Search for the cell housing the specified text and yield its [X, Y] center coordinate. 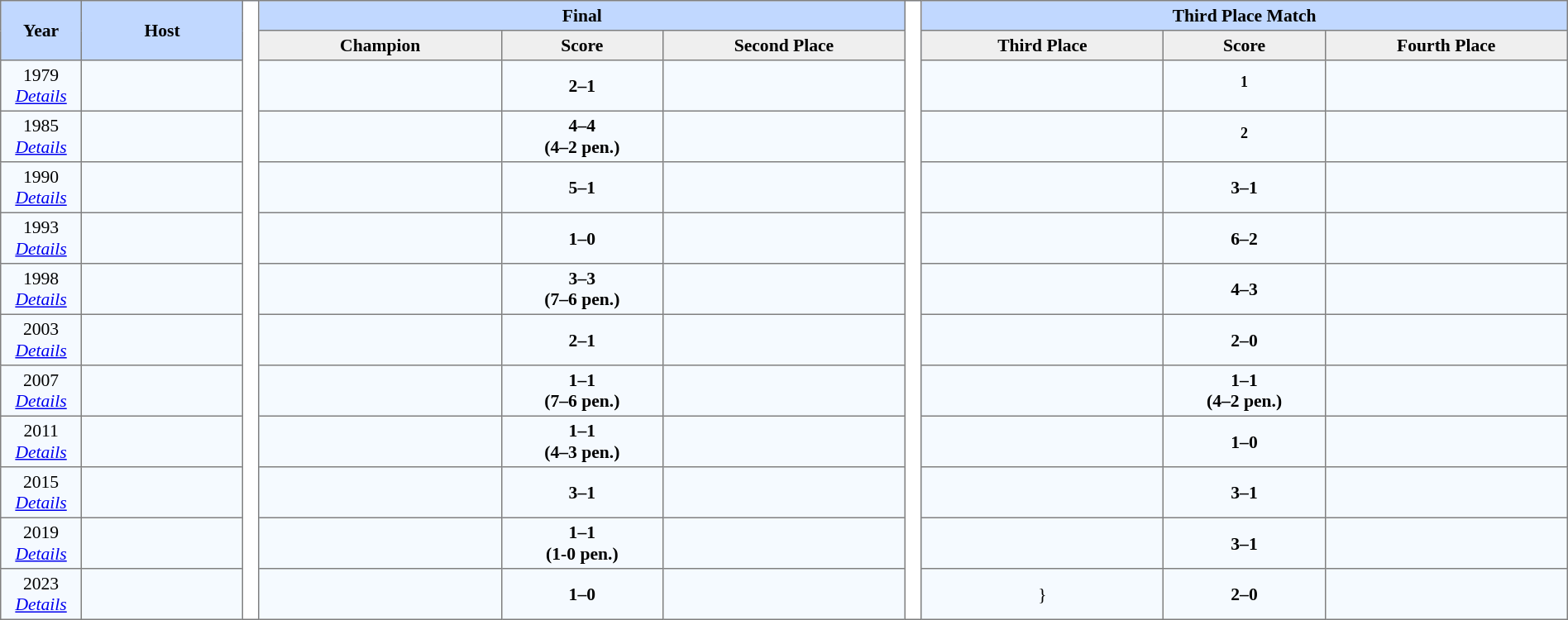
Host [162, 31]
1985Details [41, 136]
3–3 (7–6 pen.) [582, 289]
1979Details [41, 86]
Third Place Match [1244, 16]
1993Details [41, 238]
} [1042, 594]
Year [41, 31]
6–2 [1244, 238]
1998Details [41, 289]
2023Details [41, 594]
Champion [380, 45]
4–4(4–2 pen.) [582, 136]
Third Place [1042, 45]
1990Details [41, 188]
5–1 [582, 188]
2011Details [41, 441]
2003Details [41, 340]
1–1 (1-0 pen.) [582, 543]
Final [582, 16]
1–1 (4–3 pen.) [582, 441]
1–1 (4–2 pen.) [1244, 391]
4–3 [1244, 289]
1–1 (7–6 pen.) [582, 391]
2015Details [41, 493]
2019Details [41, 543]
Fourth Place [1446, 45]
2 [1244, 136]
Second Place [784, 45]
1 [1244, 86]
2007Details [41, 391]
